Identify which cell holds the provided text, then report its (X, Y) central coordinate. 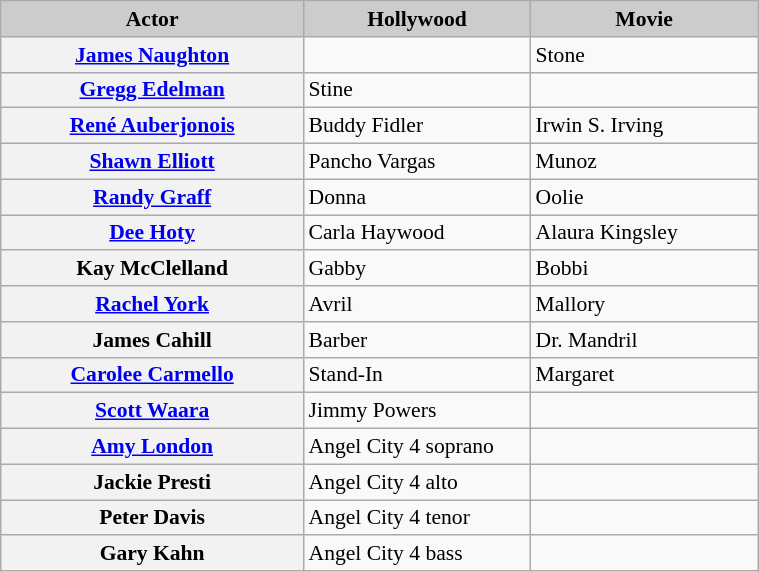
Gabby (416, 269)
Oolie (644, 197)
Avril (416, 304)
Stine (416, 90)
Gregg Edelman (152, 90)
Actor (152, 19)
Barber (416, 340)
Jimmy Powers (416, 411)
Randy Graff (152, 197)
Kay McClelland (152, 269)
Amy London (152, 447)
Carla Haywood (416, 233)
Donna (416, 197)
Scott Waara (152, 411)
Alaura Kingsley (644, 233)
Angel City 4 soprano (416, 447)
Movie (644, 19)
Hollywood (416, 19)
Angel City 4 alto (416, 482)
Gary Kahn (152, 554)
Angel City 4 bass (416, 554)
Stone (644, 55)
Dr. Mandril (644, 340)
Pancho Vargas (416, 162)
James Cahill (152, 340)
Munoz (644, 162)
Buddy Fidler (416, 126)
Margaret (644, 375)
Peter Davis (152, 518)
Angel City 4 tenor (416, 518)
James Naughton (152, 55)
Bobbi (644, 269)
Shawn Elliott (152, 162)
René Auberjonois (152, 126)
Mallory (644, 304)
Irwin S. Irving (644, 126)
Dee Hoty (152, 233)
Rachel York (152, 304)
Stand-In (416, 375)
Carolee Carmello (152, 375)
Jackie Presti (152, 482)
